Provide the (X, Y) coordinate of the cell's center where the given text is located.  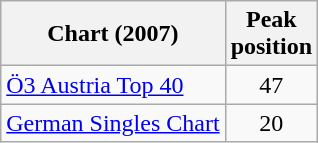
Peakposition (271, 34)
20 (271, 123)
Ö3 Austria Top 40 (113, 85)
Chart (2007) (113, 34)
German Singles Chart (113, 123)
47 (271, 85)
